Locate the cell with the specified text and output its (x, y) center coordinate. 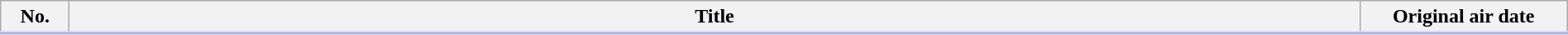
Title (715, 17)
Original air date (1464, 17)
No. (35, 17)
